Detect which cell encompasses the target text, then output its (x, y) center coordinate. 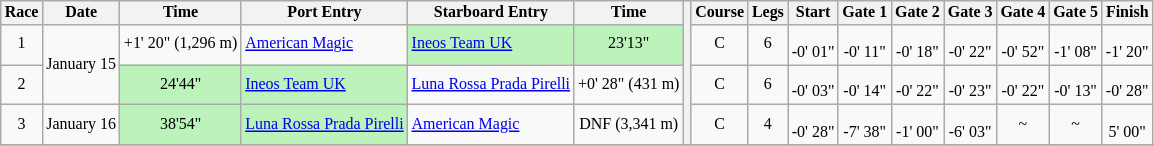
24'44" (180, 84)
38'54" (180, 124)
Gate 4 (1022, 12)
-0' 11" (864, 44)
Course (720, 12)
1 (22, 44)
+0' 28" (431 m) (628, 84)
-1' 00" (918, 124)
Legs (768, 12)
Gate 5 (1076, 12)
Starboard Entry (491, 12)
-7' 38" (864, 124)
4 (768, 124)
Race (22, 12)
Gate 2 (918, 12)
3 (22, 124)
-0' 14" (864, 84)
-0' 01" (814, 44)
-0' 18" (918, 44)
Finish (1128, 12)
-1' 20" (1128, 44)
January 15 (81, 64)
-0' 13" (1076, 84)
-0' 23" (970, 84)
Start (814, 12)
+1' 20" (1,296 m) (180, 44)
-1' 08" (1076, 44)
DNF (3,341 m) (628, 124)
Gate 3 (970, 12)
2 (22, 84)
Gate 1 (864, 12)
5' 00" (1128, 124)
Date (81, 12)
January 16 (81, 124)
-6' 03" (970, 124)
-0' 03" (814, 84)
23'13" (628, 44)
-0' 52" (1022, 44)
Port Entry (324, 12)
